Capture the cell that displays the provided text and extract its (X, Y) central coordinate. 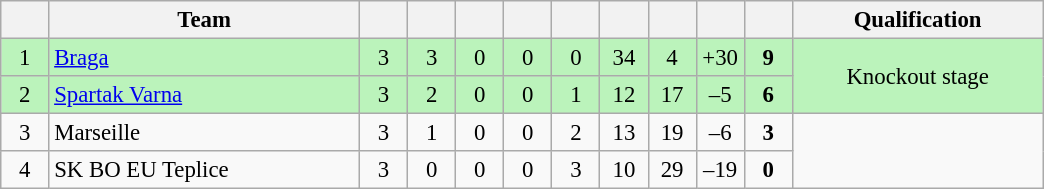
Knockout stage (918, 76)
10 (624, 170)
12 (624, 95)
–5 (720, 95)
SK BO EU Teplice (204, 170)
+30 (720, 58)
–6 (720, 133)
Spartak Varna (204, 95)
–19 (720, 170)
19 (672, 133)
29 (672, 170)
Team (204, 20)
Braga (204, 58)
9 (768, 58)
13 (624, 133)
17 (672, 95)
Qualification (918, 20)
Marseille (204, 133)
6 (768, 95)
34 (624, 58)
